Output the (x, y) coordinate of the center of the cell containing the given text.  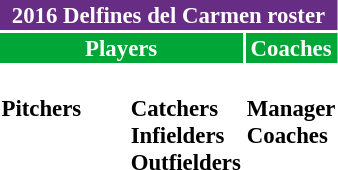
Players (121, 48)
2016 Delfines del Carmen roster (168, 15)
Coaches (291, 48)
